Identify which cell holds the provided text, then report its (X, Y) central coordinate. 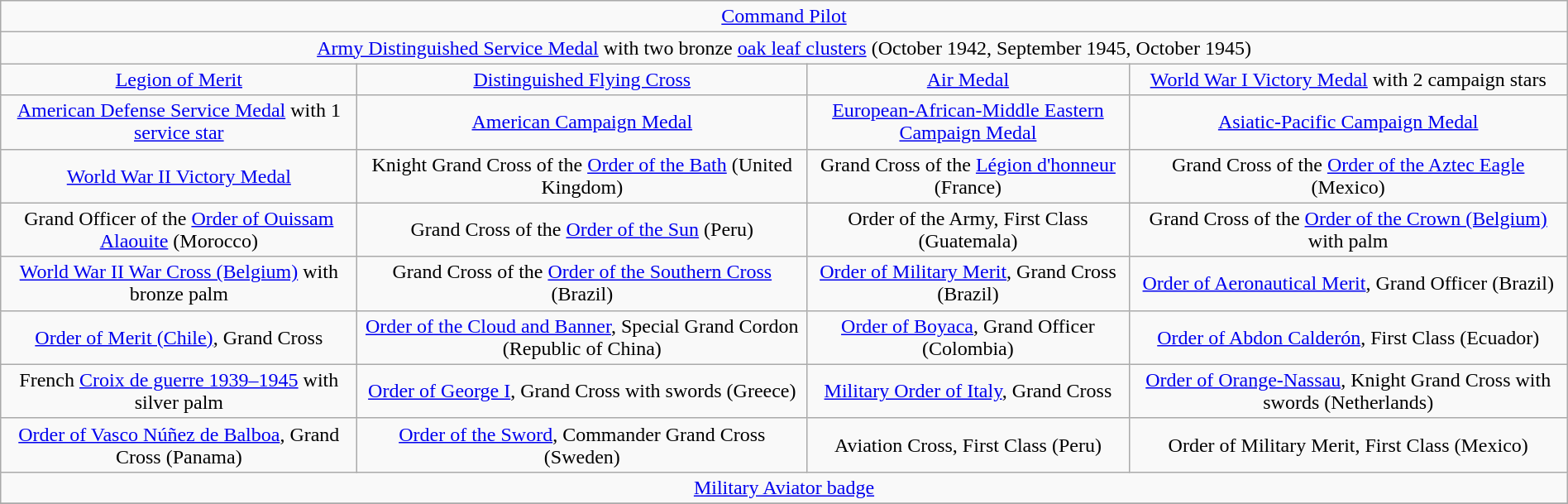
World War I Victory Medal with 2 campaign stars (1348, 79)
Distinguished Flying Cross (582, 79)
Grand Officer of the Order of Ouissam Alaouite (Morocco) (179, 230)
Legion of Merit (179, 79)
Order of the Sword, Commander Grand Cross (Sweden) (582, 445)
European-African-Middle Eastern Campaign Medal (968, 122)
Order of Vasco Núñez de Balboa, Grand Cross (Panama) (179, 445)
American Defense Service Medal with 1 service star (179, 122)
Order of Aeronautical Merit, Grand Officer (Brazil) (1348, 283)
Knight Grand Cross of the Order of the Bath (United Kingdom) (582, 175)
Order of Abdon Calderón, First Class (Ecuador) (1348, 338)
French Croix de guerre 1939–1945 with silver palm (179, 391)
Military Aviator badge (784, 487)
Command Pilot (784, 17)
Army Distinguished Service Medal with two bronze oak leaf clusters (October 1942, September 1945, October 1945) (784, 48)
Order of George I, Grand Cross with swords (Greece) (582, 391)
Grand Cross of the Order of the Southern Cross (Brazil) (582, 283)
World War II War Cross (Belgium) with bronze palm (179, 283)
Order of Boyaca, Grand Officer (Colombia) (968, 338)
Military Order of Italy, Grand Cross (968, 391)
Grand Cross of the Légion d'honneur (France) (968, 175)
World War II Victory Medal (179, 175)
American Campaign Medal (582, 122)
Order of the Army, First Class (Guatemala) (968, 230)
Order of the Cloud and Banner, Special Grand Cordon (Republic of China) (582, 338)
Order of Military Merit, First Class (Mexico) (1348, 445)
Grand Cross of the Order of the Aztec Eagle (Mexico) (1348, 175)
Aviation Cross, First Class (Peru) (968, 445)
Air Medal (968, 79)
Order of Orange-Nassau, Knight Grand Cross with swords (Netherlands) (1348, 391)
Grand Cross of the Order of the Crown (Belgium) with palm (1348, 230)
Grand Cross of the Order of the Sun (Peru) (582, 230)
Order of Merit (Chile), Grand Cross (179, 338)
Order of Military Merit, Grand Cross (Brazil) (968, 283)
Asiatic-Pacific Campaign Medal (1348, 122)
